Search for the cell housing the specified text and yield its [x, y] center coordinate. 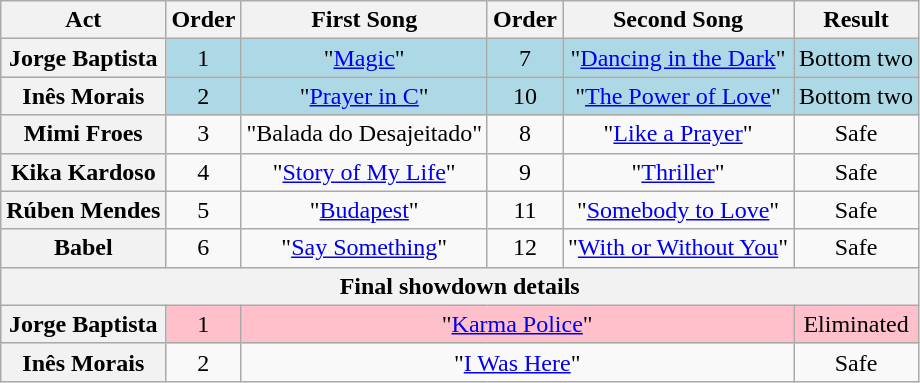
Second Song [678, 20]
4 [204, 172]
Eliminated [856, 324]
Kika Kardoso [84, 172]
Rúben Mendes [84, 210]
"Somebody to Love" [678, 210]
Act [84, 20]
"Balada do Desajeitado" [364, 134]
8 [524, 134]
Final showdown details [460, 286]
7 [524, 58]
"Say Something" [364, 248]
"With or Without You" [678, 248]
"I Was Here" [518, 362]
"Budapest" [364, 210]
"Story of My Life" [364, 172]
"The Power of Love" [678, 96]
"Like a Prayer" [678, 134]
"Prayer in C" [364, 96]
"Thriller" [678, 172]
"Magic" [364, 58]
12 [524, 248]
6 [204, 248]
11 [524, 210]
"Dancing in the Dark" [678, 58]
10 [524, 96]
Result [856, 20]
First Song [364, 20]
Mimi Froes [84, 134]
9 [524, 172]
3 [204, 134]
"Karma Police" [518, 324]
5 [204, 210]
Babel [84, 248]
